Return [x, y] of the center of cell containing provided text 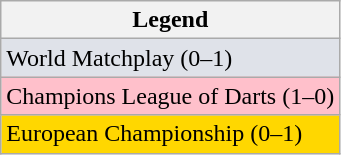
World Matchplay (0–1) [170, 58]
Legend [170, 20]
European Championship (0–1) [170, 134]
Champions League of Darts (1–0) [170, 96]
